Return (x, y) of the center of cell containing provided text 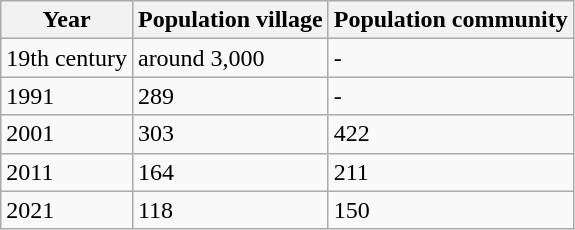
2001 (67, 134)
150 (450, 210)
Population community (450, 20)
303 (230, 134)
19th century (67, 58)
Population village (230, 20)
422 (450, 134)
164 (230, 172)
289 (230, 96)
211 (450, 172)
2011 (67, 172)
118 (230, 210)
2021 (67, 210)
Year (67, 20)
around 3,000 (230, 58)
1991 (67, 96)
